Return [X, Y] of the center of cell containing provided text 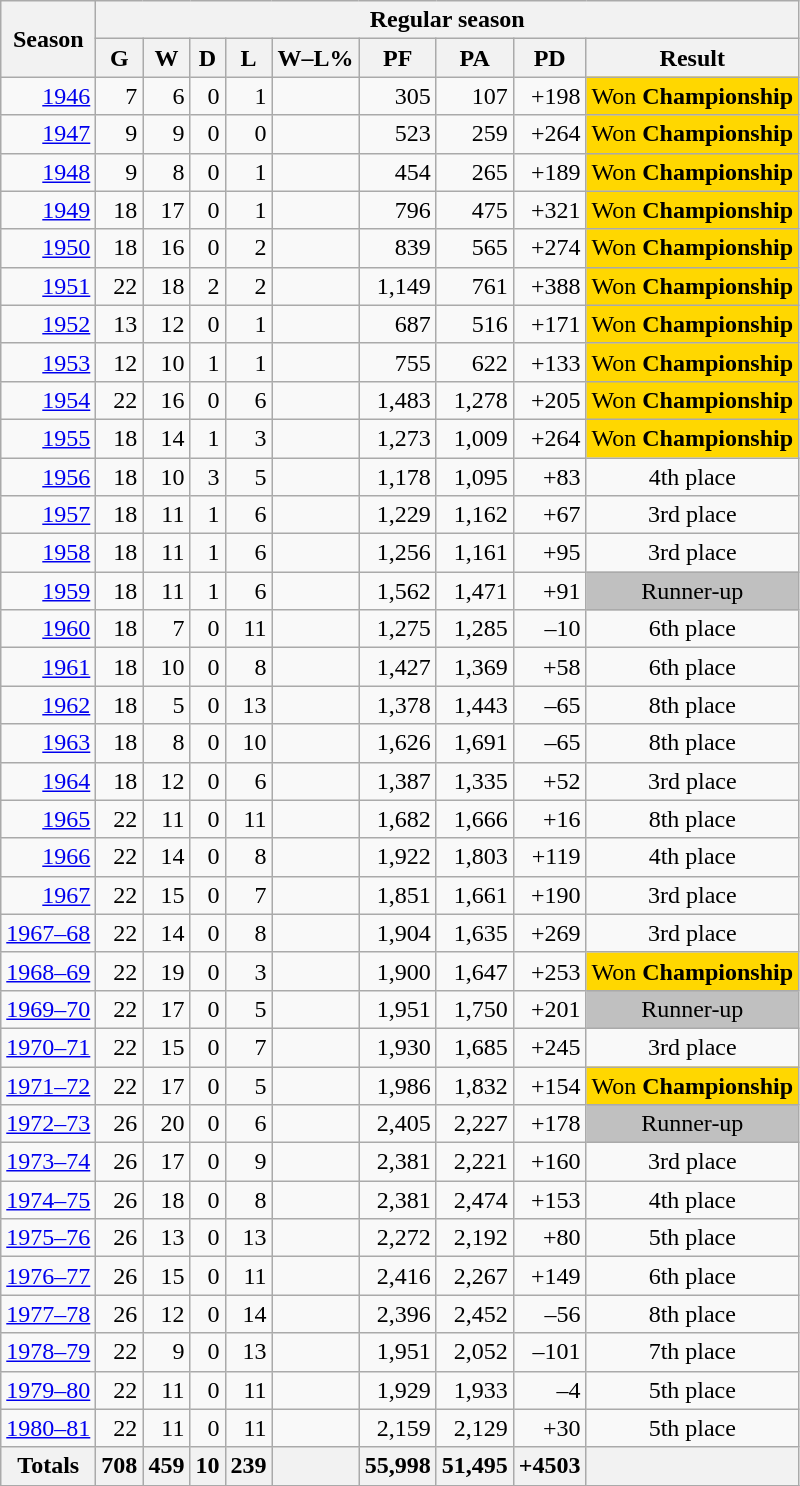
2,396 [398, 1314]
2,405 [398, 1124]
687 [398, 324]
454 [398, 172]
1972–73 [48, 1124]
708 [120, 1466]
1974–75 [48, 1200]
1,471 [474, 591]
1,832 [474, 1085]
1980–81 [48, 1428]
1,273 [398, 438]
+52 [550, 781]
839 [398, 248]
1,443 [474, 705]
622 [474, 362]
1952 [48, 324]
+171 [550, 324]
+198 [550, 96]
1973–74 [48, 1162]
1,750 [474, 1009]
+274 [550, 248]
+153 [550, 1200]
1,661 [474, 895]
W [166, 58]
1966 [48, 857]
20 [166, 1124]
2,221 [474, 1162]
796 [398, 210]
2,452 [474, 1314]
–56 [550, 1314]
+149 [550, 1276]
+201 [550, 1009]
2,129 [474, 1428]
1957 [48, 515]
459 [166, 1466]
1,278 [474, 400]
1,229 [398, 515]
1956 [48, 477]
1,009 [474, 438]
1,626 [398, 743]
1975–76 [48, 1238]
1967 [48, 895]
+253 [550, 971]
1,851 [398, 895]
2,416 [398, 1276]
2,267 [474, 1276]
1950 [48, 248]
+95 [550, 553]
107 [474, 96]
7th place [692, 1352]
PF [398, 58]
+269 [550, 933]
51,495 [474, 1466]
2,474 [474, 1200]
1,378 [398, 705]
19 [166, 971]
1948 [48, 172]
1,933 [474, 1390]
761 [474, 286]
1,483 [398, 400]
Result [692, 58]
+16 [550, 819]
1,647 [474, 971]
1959 [48, 591]
Totals [48, 1466]
+190 [550, 895]
+4503 [550, 1466]
1,900 [398, 971]
+67 [550, 515]
PD [550, 58]
1,427 [398, 667]
1953 [48, 362]
516 [474, 324]
1,275 [398, 629]
1,256 [398, 553]
+205 [550, 400]
1,335 [474, 781]
+178 [550, 1124]
+119 [550, 857]
265 [474, 172]
1958 [48, 553]
–4 [550, 1390]
1,930 [398, 1047]
2,192 [474, 1238]
+83 [550, 477]
1951 [48, 286]
1,803 [474, 857]
1968–69 [48, 971]
–101 [550, 1352]
1970–71 [48, 1047]
1,904 [398, 933]
565 [474, 248]
1961 [48, 667]
D [208, 58]
G [120, 58]
+189 [550, 172]
1965 [48, 819]
475 [474, 210]
L [248, 58]
239 [248, 1466]
1,635 [474, 933]
1977–78 [48, 1314]
1978–79 [48, 1352]
755 [398, 362]
1,666 [474, 819]
Season [48, 39]
+58 [550, 667]
2,159 [398, 1428]
305 [398, 96]
1964 [48, 781]
PA [474, 58]
1979–80 [48, 1390]
1,369 [474, 667]
+388 [550, 286]
+80 [550, 1238]
1,162 [474, 515]
+154 [550, 1085]
1,922 [398, 857]
1955 [48, 438]
+321 [550, 210]
1947 [48, 134]
259 [474, 134]
1,986 [398, 1085]
1967–68 [48, 933]
+30 [550, 1428]
1976–77 [48, 1276]
–10 [550, 629]
1963 [48, 743]
1,149 [398, 286]
1,562 [398, 591]
1971–72 [48, 1085]
+245 [550, 1047]
Regular season [448, 20]
1954 [48, 400]
1962 [48, 705]
1,685 [474, 1047]
2,227 [474, 1124]
W–L% [316, 58]
1,387 [398, 781]
55,998 [398, 1466]
+160 [550, 1162]
1949 [48, 210]
+91 [550, 591]
1960 [48, 629]
1,285 [474, 629]
2,052 [474, 1352]
1,161 [474, 553]
1,929 [398, 1390]
1,095 [474, 477]
1946 [48, 96]
1,682 [398, 819]
1,178 [398, 477]
523 [398, 134]
+133 [550, 362]
1969–70 [48, 1009]
1,691 [474, 743]
2,272 [398, 1238]
